Detect which cell encompasses the target text, then output its (x, y) center coordinate. 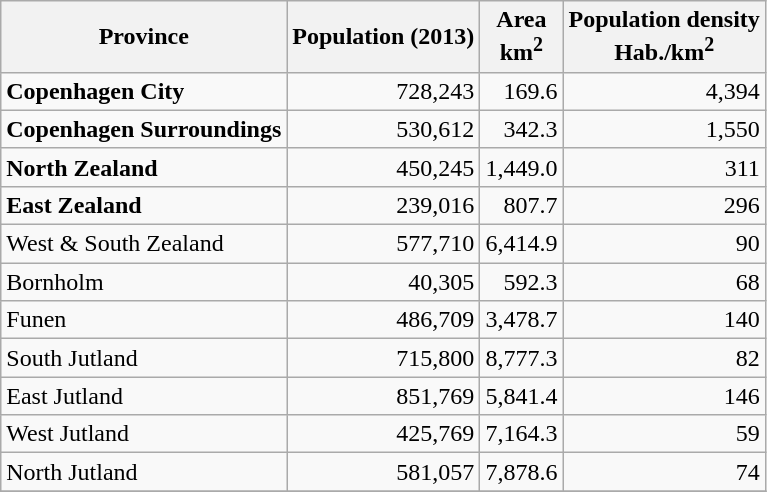
Area km2 (522, 37)
East Jutland (144, 396)
6,414.9 (522, 244)
486,709 (384, 320)
74 (664, 472)
Funen (144, 320)
82 (664, 358)
East Zealand (144, 205)
West Jutland (144, 434)
South Jutland (144, 358)
239,016 (384, 205)
Copenhagen Surroundings (144, 129)
425,769 (384, 434)
450,245 (384, 167)
728,243 (384, 91)
90 (664, 244)
4,394 (664, 91)
577,710 (384, 244)
North Jutland (144, 472)
5,841.4 (522, 396)
169.6 (522, 91)
715,800 (384, 358)
68 (664, 282)
311 (664, 167)
851,769 (384, 396)
40,305 (384, 282)
Province (144, 37)
146 (664, 396)
Population density Hab./km2 (664, 37)
3,478.7 (522, 320)
8,777.3 (522, 358)
140 (664, 320)
296 (664, 205)
1,550 (664, 129)
342.3 (522, 129)
Copenhagen City (144, 91)
7,878.6 (522, 472)
807.7 (522, 205)
North Zealand (144, 167)
581,057 (384, 472)
59 (664, 434)
Population (2013) (384, 37)
7,164.3 (522, 434)
592.3 (522, 282)
Bornholm (144, 282)
West & South Zealand (144, 244)
1,449.0 (522, 167)
530,612 (384, 129)
